Search for the cell housing the specified text and yield its [x, y] center coordinate. 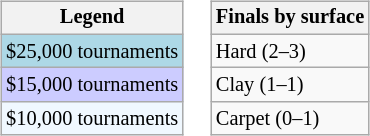
$15,000 tournaments [92, 85]
Finals by surface [290, 18]
$10,000 tournaments [92, 119]
Clay (1–1) [290, 85]
Hard (2–3) [290, 51]
$25,000 tournaments [92, 51]
Carpet (0–1) [290, 119]
Legend [92, 18]
